Provide the [X, Y] coordinate of the cell's center where the given text is located.  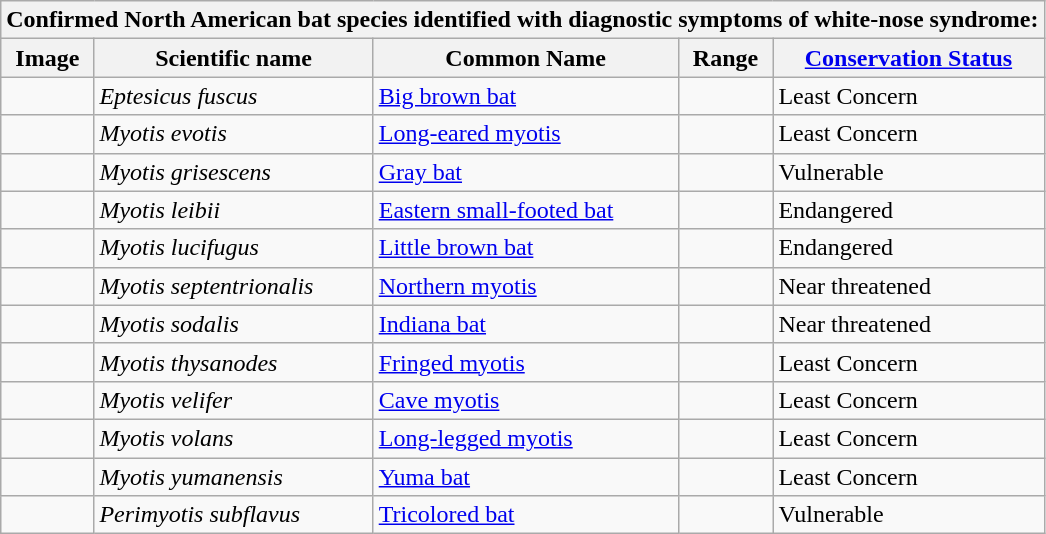
Myotis grisescens [234, 172]
Fringed myotis [526, 362]
Common Name [526, 58]
Myotis thysanodes [234, 362]
Myotis septentrionalis [234, 286]
Tricolored bat [526, 515]
Myotis sodalis [234, 324]
Little brown bat [526, 248]
Northern myotis [526, 286]
Conservation Status [908, 58]
Cave myotis [526, 400]
Myotis velifer [234, 400]
Long-legged myotis [526, 438]
Myotis yumanensis [234, 477]
Eastern small-footed bat [526, 210]
Indiana bat [526, 324]
Long-eared myotis [526, 134]
Myotis lucifugus [234, 248]
Myotis leibii [234, 210]
Myotis volans [234, 438]
Range [726, 58]
Scientific name [234, 58]
Myotis evotis [234, 134]
Confirmed North American bat species identified with diagnostic symptoms of white-nose syndrome: [522, 20]
Yuma bat [526, 477]
Eptesicus fuscus [234, 96]
Big brown bat [526, 96]
Gray bat [526, 172]
Perimyotis subflavus [234, 515]
Image [48, 58]
